Output the (x, y) coordinate of the center of the cell containing the given text.  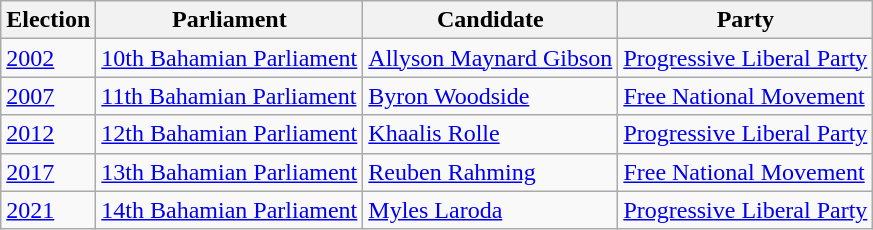
14th Bahamian Parliament (230, 210)
Candidate (490, 20)
Khaalis Rolle (490, 134)
2021 (48, 210)
2017 (48, 172)
Myles Laroda (490, 210)
12th Bahamian Parliament (230, 134)
Reuben Rahming (490, 172)
Allyson Maynard Gibson (490, 58)
2012 (48, 134)
11th Bahamian Parliament (230, 96)
Parliament (230, 20)
2007 (48, 96)
2002 (48, 58)
Byron Woodside (490, 96)
13th Bahamian Parliament (230, 172)
10th Bahamian Parliament (230, 58)
Party (746, 20)
Election (48, 20)
